Determine the (X, Y) coordinate at the center of the cell enclosing the given text.  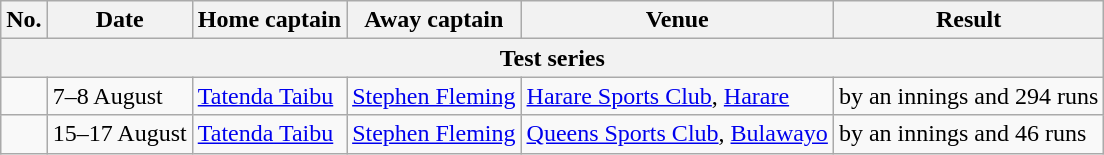
Venue (677, 20)
Result (968, 20)
Date (120, 20)
Harare Sports Club, Harare (677, 96)
15–17 August (120, 134)
Test series (552, 58)
Queens Sports Club, Bulawayo (677, 134)
Home captain (269, 20)
No. (24, 20)
by an innings and 294 runs (968, 96)
by an innings and 46 runs (968, 134)
Away captain (434, 20)
7–8 August (120, 96)
